Search for the cell housing the specified text and yield its (X, Y) center coordinate. 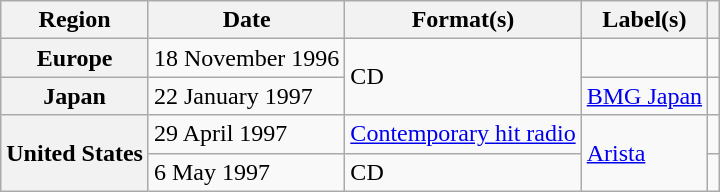
Arista (644, 153)
United States (75, 153)
BMG Japan (644, 96)
Date (246, 20)
Japan (75, 96)
6 May 1997 (246, 172)
Contemporary hit radio (463, 134)
Europe (75, 58)
22 January 1997 (246, 96)
18 November 1996 (246, 58)
Region (75, 20)
Label(s) (644, 20)
Format(s) (463, 20)
29 April 1997 (246, 134)
